Return (x, y) of the center of cell containing provided text 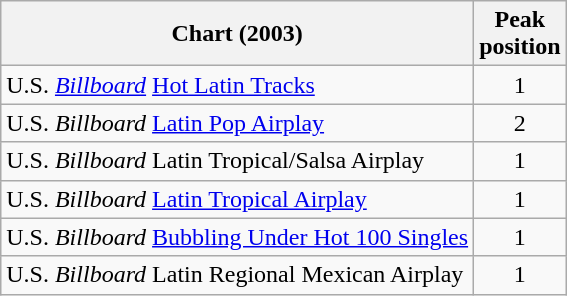
U.S. Billboard Latin Tropical/Salsa Airplay (238, 161)
U.S. Billboard Latin Regional Mexican Airplay (238, 275)
2 (520, 123)
Peakposition (520, 34)
U.S. Billboard Bubbling Under Hot 100 Singles (238, 237)
U.S. Billboard Hot Latin Tracks (238, 85)
Chart (2003) (238, 34)
U.S. Billboard Latin Tropical Airplay (238, 199)
U.S. Billboard Latin Pop Airplay (238, 123)
